Extract the (X, Y) coordinate from the center of the cell holding the provided text.  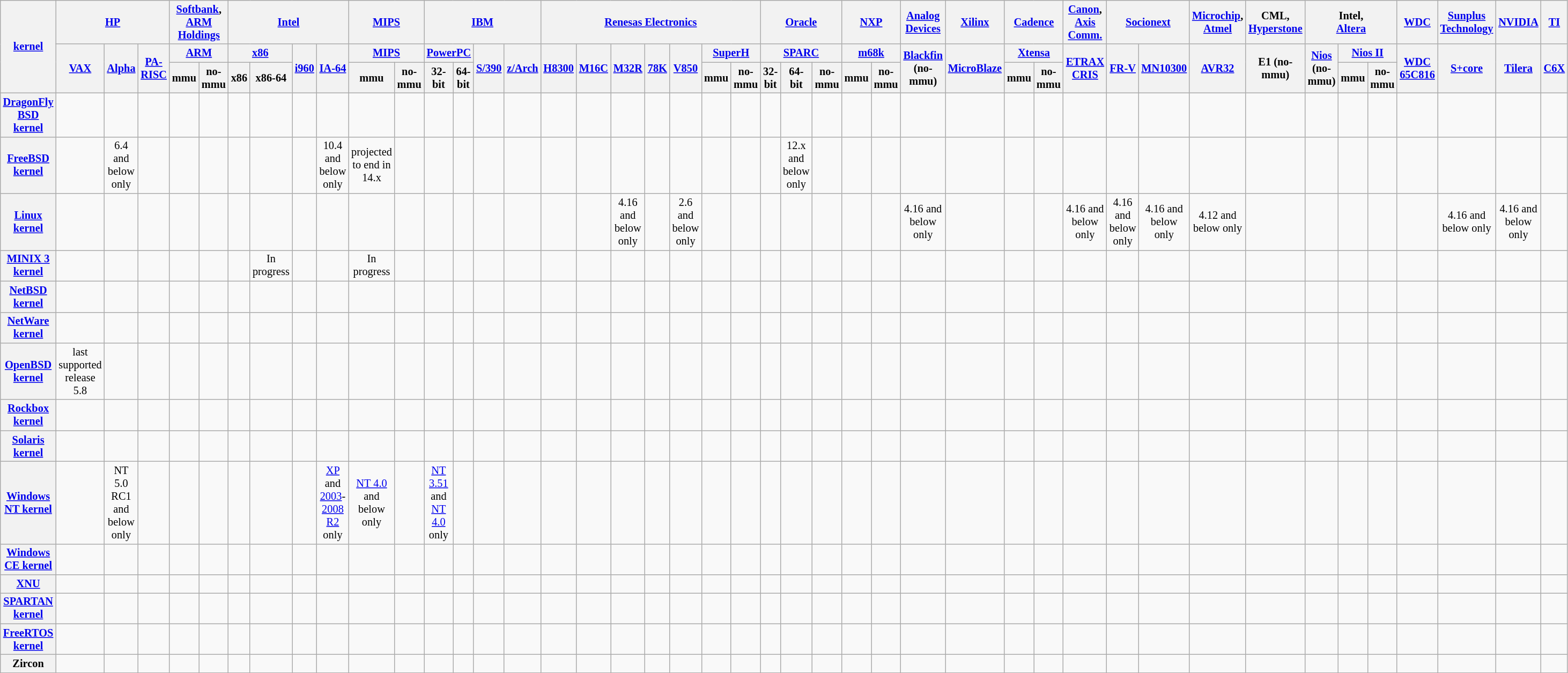
Blackfin (no-mmu) (923, 69)
Nios II (1367, 53)
M16C (594, 69)
MN10300 (1164, 69)
i960 (305, 69)
Canon,Axis Comm. (1085, 22)
4.12 and below only (1217, 222)
NVIDIA (1518, 22)
PA-RISC (153, 69)
DragonFly BSD kernel (28, 115)
Rockbox kernel (28, 415)
ETRAX CRIS (1085, 69)
HP (113, 22)
Linux kernel (28, 222)
SPARTAN kernel (28, 608)
Sunplus Technology (1467, 22)
projected to end in 14.x (372, 165)
FreeBSD kernel (28, 165)
OpenBSD kernel (28, 371)
FreeRTOS kernel (28, 639)
IBM (483, 22)
SPARC (801, 53)
2.6 and below only (686, 222)
Windows CE kernel (28, 559)
Intel,Altera (1351, 22)
WDC (1417, 22)
Tilera (1518, 69)
PowerPC (449, 53)
IA-64 (333, 69)
10.4 and below only (333, 165)
AVR32 (1217, 69)
Xtensa (1034, 53)
6.4 and below only (121, 165)
ARM (199, 53)
Oracle (801, 22)
Softbank,ARM Holdings (199, 22)
NXP (871, 22)
Socionext (1148, 22)
VAX (80, 69)
NetWare kernel (28, 328)
12.x and below only (796, 165)
WDC 65C816 (1417, 69)
Renesas Electronics (650, 22)
Microchip,Atmel (1217, 22)
Analog Devices (923, 22)
S/390 (489, 69)
NT 5.0 RC1 and below only (121, 502)
M32R (628, 69)
Cadence (1034, 22)
NT 4.0 and below only (372, 502)
S+core (1467, 69)
C6X (1554, 69)
NT 3.51 and NT 4.0 only (439, 502)
Zircon (28, 663)
XNU (28, 584)
z/Arch (522, 69)
last supported release 5.8 (80, 371)
Windows NT kernel (28, 502)
TI (1554, 22)
FR-V (1123, 69)
V850 (686, 69)
MicroBlaze (975, 69)
NetBSD kernel (28, 297)
MINIX 3 kernel (28, 265)
kernel (28, 46)
Nios (no-mmu) (1322, 69)
x86-64 (271, 78)
Alpha (121, 69)
78K (657, 69)
Intel (289, 22)
Solaris kernel (28, 446)
H8300 (558, 69)
SuperH (731, 53)
CML,Hyperstone (1275, 22)
XP and 2003-2008 R2 only (333, 502)
Xilinx (975, 22)
m68k (871, 53)
E1 (no-mmu) (1275, 69)
